Identify which cell holds the provided text, then report its (x, y) central coordinate. 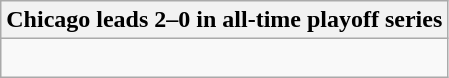
Chicago leads 2–0 in all-time playoff series (224, 20)
